Determine the [x, y] coordinate at the center of the cell enclosing the given text.  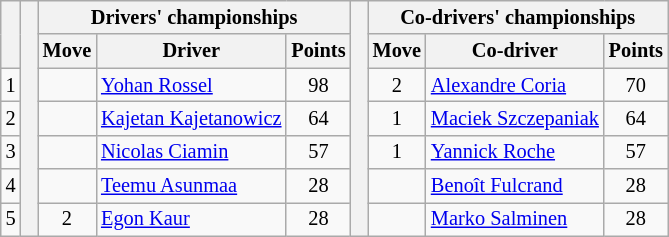
Kajetan Kajetanowicz [191, 118]
4 [11, 186]
Driver [191, 51]
Drivers' championships [194, 17]
Maciek Szczepaniak [515, 118]
98 [318, 85]
3 [11, 152]
Teemu Asunmaa [191, 186]
70 [636, 85]
Nicolas Ciamin [191, 152]
Benoît Fulcrand [515, 186]
Co-drivers' championships [518, 17]
Yohan Rossel [191, 85]
Egon Kaur [191, 219]
Marko Salminen [515, 219]
Alexandre Coria [515, 85]
Co-driver [515, 51]
Yannick Roche [515, 152]
5 [11, 219]
